Determine the (X, Y) coordinate at the center of the cell enclosing the given text.  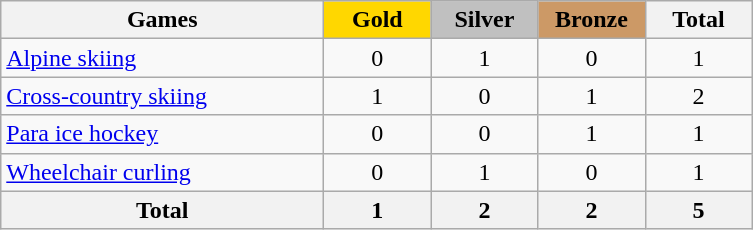
Wheelchair curling (162, 172)
Para ice hockey (162, 134)
Cross-country skiing (162, 96)
Gold (378, 20)
5 (698, 210)
Silver (484, 20)
Bronze (592, 20)
Games (162, 20)
Alpine skiing (162, 58)
